Search for the cell housing the specified text and yield its (x, y) center coordinate. 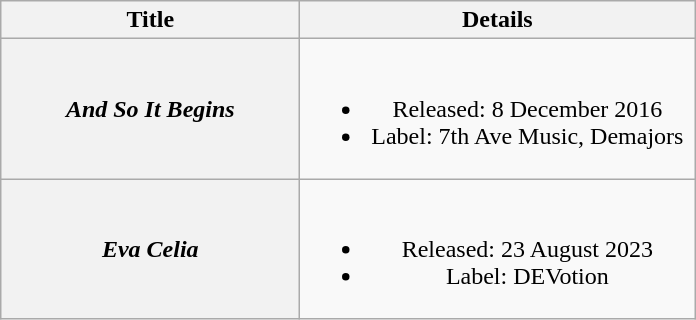
And So It Begins (150, 109)
Released: 8 December 2016Label: 7th Ave Music, Demajors (498, 109)
Released: 23 August 2023Label: DEVotion (498, 249)
Eva Celia (150, 249)
Details (498, 20)
Title (150, 20)
